From the cell containing the given text, extract its center point as [X, Y] coordinate. 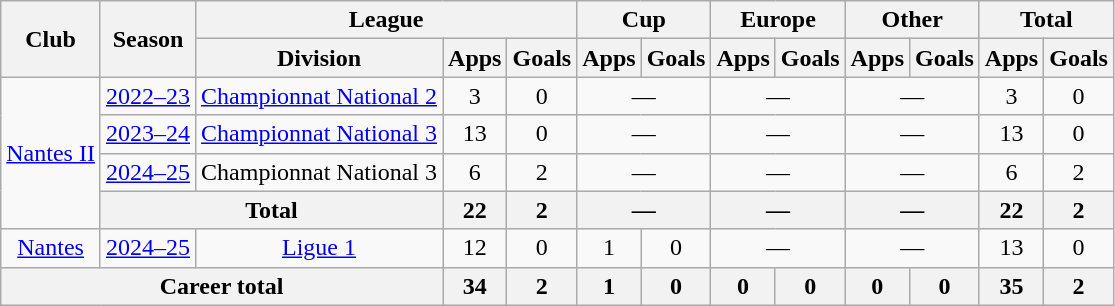
Ligue 1 [320, 248]
35 [1011, 286]
Cup [644, 20]
2022–23 [148, 96]
Europe [778, 20]
Division [320, 58]
Career total [222, 286]
Championnat National 2 [320, 96]
Other [912, 20]
Nantes II [51, 153]
Club [51, 39]
Season [148, 39]
Nantes [51, 248]
34 [475, 286]
12 [475, 248]
2023–24 [148, 134]
League [386, 20]
